Search for the cell housing the specified text and yield its [X, Y] center coordinate. 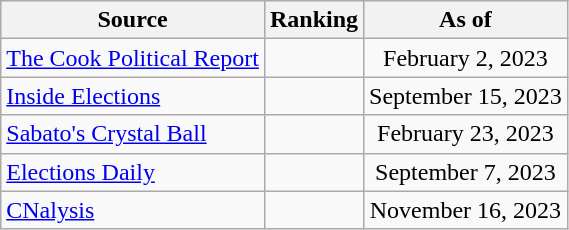
February 2, 2023 [466, 58]
Source [133, 20]
Elections Daily [133, 172]
September 15, 2023 [466, 96]
September 7, 2023 [466, 172]
CNalysis [133, 210]
As of [466, 20]
November 16, 2023 [466, 210]
Sabato's Crystal Ball [133, 134]
Ranking [314, 20]
The Cook Political Report [133, 58]
Inside Elections [133, 96]
February 23, 2023 [466, 134]
